Return the (x, y) coordinate for the center point of the cell that contains the specified text.  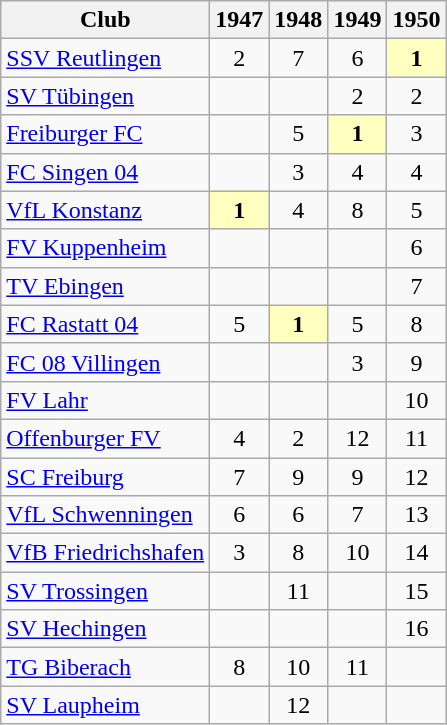
FC 08 Villingen (106, 362)
FV Lahr (106, 400)
TG Biberach (106, 667)
14 (416, 553)
1947 (240, 20)
VfL Konstanz (106, 210)
SV Laupheim (106, 705)
1949 (358, 20)
TV Ebingen (106, 286)
FC Singen 04 (106, 172)
SSV Reutlingen (106, 58)
SV Trossingen (106, 591)
16 (416, 629)
FC Rastatt 04 (106, 324)
Offenburger FV (106, 438)
SC Freiburg (106, 477)
FV Kuppenheim (106, 248)
13 (416, 515)
SV Hechingen (106, 629)
1950 (416, 20)
Club (106, 20)
SV Tübingen (106, 96)
15 (416, 591)
VfL Schwenningen (106, 515)
Freiburger FC (106, 134)
1948 (298, 20)
VfB Friedrichshafen (106, 553)
